Provide the [X, Y] coordinate of the cell's center where the given text is located.  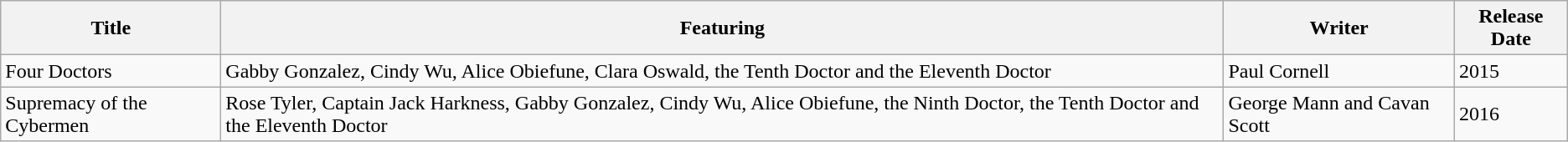
Paul Cornell [1338, 71]
2015 [1511, 71]
Writer [1338, 28]
Featuring [722, 28]
2016 [1511, 114]
Release Date [1511, 28]
Rose Tyler, Captain Jack Harkness, Gabby Gonzalez, Cindy Wu, Alice Obiefune, the Ninth Doctor, the Tenth Doctor and the Eleventh Doctor [722, 114]
Title [111, 28]
Supremacy of the Cybermen [111, 114]
George Mann and Cavan Scott [1338, 114]
Four Doctors [111, 71]
Gabby Gonzalez, Cindy Wu, Alice Obiefune, Clara Oswald, the Tenth Doctor and the Eleventh Doctor [722, 71]
